Return [x, y] of the center of cell containing provided text 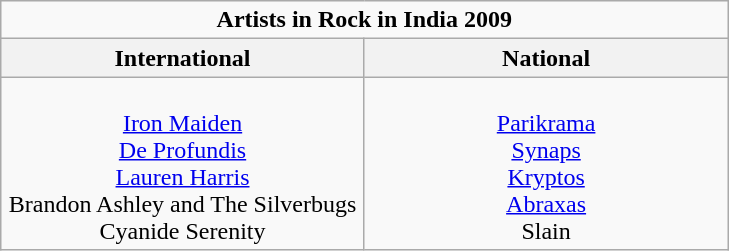
Artists in Rock in India 2009 [364, 20]
National [546, 58]
Parikrama Synaps Kryptos Abraxas Slain [546, 164]
Iron Maiden De Profundis Lauren Harris Brandon Ashley and The Silverbugs Cyanide Serenity [183, 164]
International [183, 58]
